From the cell containing the given text, extract its center point as [x, y] coordinate. 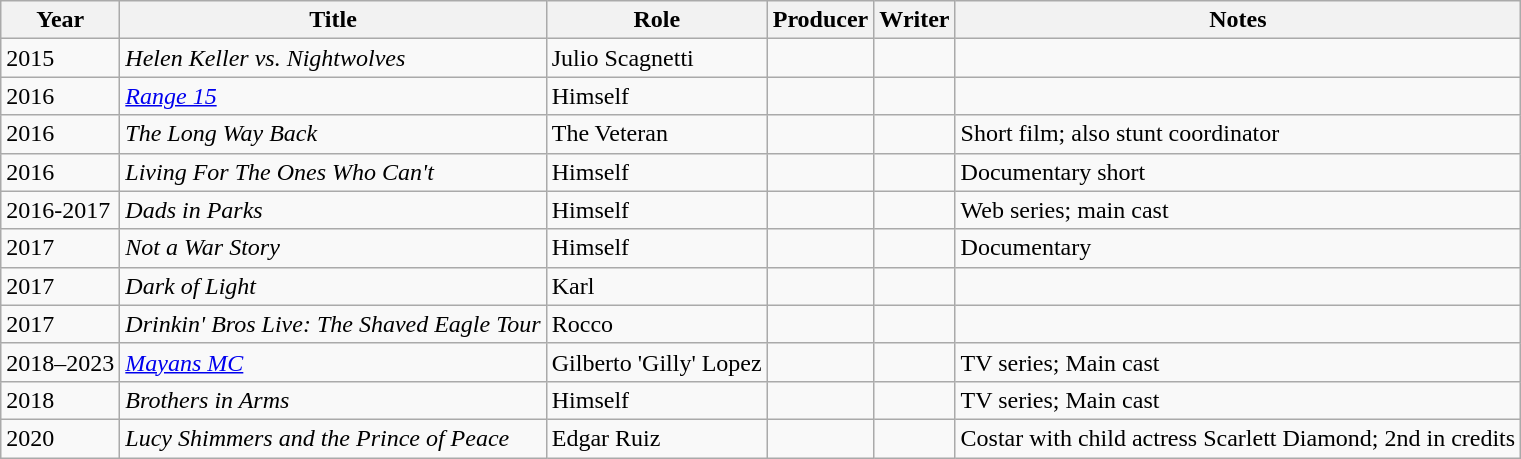
Title [333, 20]
Living For The Ones Who Can't [333, 172]
Brothers in Arms [333, 400]
Gilberto 'Gilly' Lopez [656, 362]
Role [656, 20]
Notes [1238, 20]
Mayans MC [333, 362]
Drinkin' Bros Live: The Shaved Eagle Tour [333, 324]
2018–2023 [60, 362]
Writer [914, 20]
Lucy Shimmers and the Prince of Peace [333, 438]
Julio Scagnetti [656, 58]
Helen Keller vs. Nightwolves [333, 58]
Dads in Parks [333, 210]
Rocco [656, 324]
Web series; main cast [1238, 210]
Documentary [1238, 248]
2020 [60, 438]
Year [60, 20]
Not a War Story [333, 248]
2016-2017 [60, 210]
Short film; also stunt coordinator [1238, 134]
Edgar Ruiz [656, 438]
Range 15 [333, 96]
The Veteran [656, 134]
2015 [60, 58]
2018 [60, 400]
Dark of Light [333, 286]
Documentary short [1238, 172]
The Long Way Back [333, 134]
Producer [820, 20]
Costar with child actress Scarlett Diamond; 2nd in credits [1238, 438]
Karl [656, 286]
